Scan for the cell matching the given text and deliver its [x, y] coordinate at center. 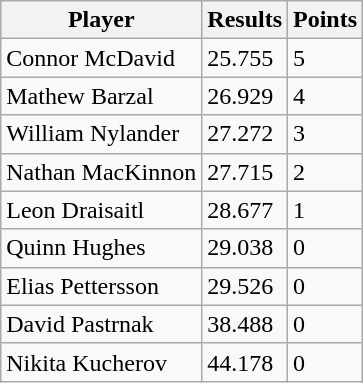
4 [326, 96]
Connor McDavid [102, 58]
William Nylander [102, 134]
28.677 [245, 210]
Elias Pettersson [102, 286]
Quinn Hughes [102, 248]
David Pastrnak [102, 324]
3 [326, 134]
29.038 [245, 248]
26.929 [245, 96]
38.488 [245, 324]
Mathew Barzal [102, 96]
5 [326, 58]
29.526 [245, 286]
2 [326, 172]
Points [326, 20]
25.755 [245, 58]
44.178 [245, 362]
27.715 [245, 172]
Nikita Kucherov [102, 362]
27.272 [245, 134]
Nathan MacKinnon [102, 172]
Results [245, 20]
1 [326, 210]
Player [102, 20]
Leon Draisaitl [102, 210]
